Return (x, y) of the center of cell containing provided text 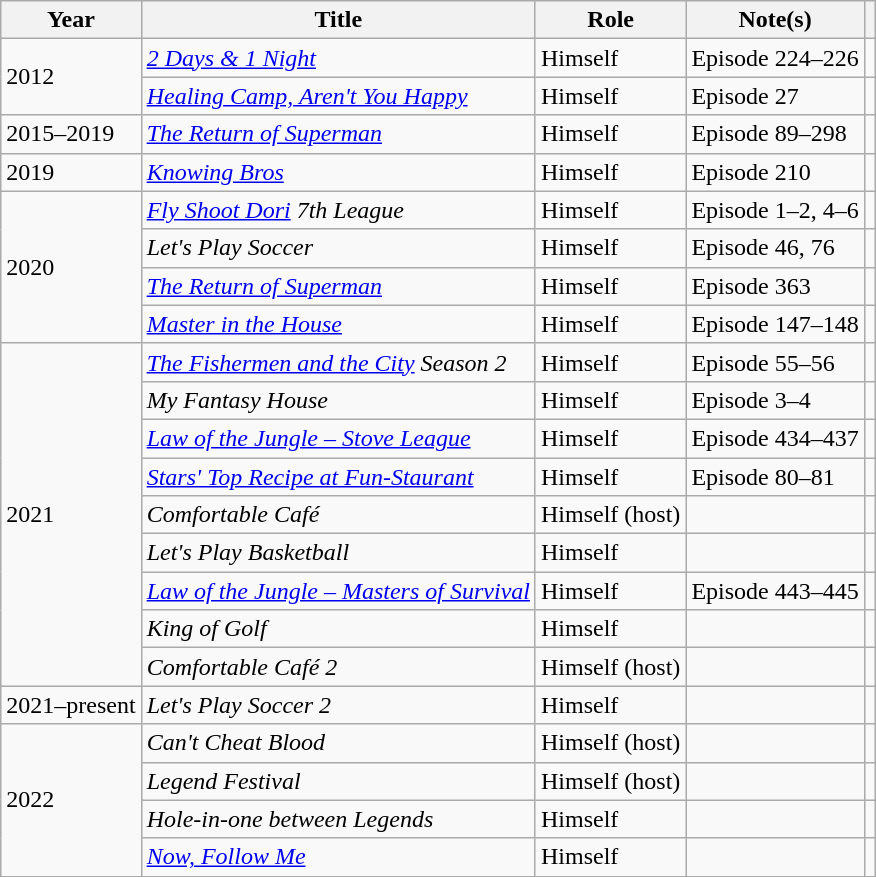
King of Golf (338, 629)
Year (71, 20)
Stars' Top Recipe at Fun-Staurant (338, 477)
Episode 434–437 (775, 438)
Episode 1–2, 4–6 (775, 210)
Title (338, 20)
2019 (71, 172)
Law of the Jungle – Stove League (338, 438)
Episode 363 (775, 286)
2021–present (71, 705)
Fly Shoot Dori 7th League (338, 210)
Episode 27 (775, 96)
Knowing Bros (338, 172)
2022 (71, 800)
2 Days & 1 Night (338, 58)
Episode 443–445 (775, 591)
Healing Camp, Aren't You Happy (338, 96)
Let's Play Basketball (338, 553)
Now, Follow Me (338, 857)
Role (610, 20)
Comfortable Café (338, 515)
Legend Festival (338, 781)
Master in the House (338, 324)
Episode 224–226 (775, 58)
Episode 147–148 (775, 324)
Comfortable Café 2 (338, 667)
The Fishermen and the City Season 2 (338, 362)
2021 (71, 514)
2015–2019 (71, 134)
2012 (71, 77)
Episode 80–81 (775, 477)
Can't Cheat Blood (338, 743)
Law of the Jungle – Masters of Survival (338, 591)
2020 (71, 267)
Episode 89–298 (775, 134)
Let's Play Soccer (338, 248)
My Fantasy House (338, 400)
Let's Play Soccer 2 (338, 705)
Episode 55–56 (775, 362)
Episode 210 (775, 172)
Hole-in-one between Legends (338, 819)
Episode 46, 76 (775, 248)
Episode 3–4 (775, 400)
Note(s) (775, 20)
